For the text-containing cell, return its midpoint in [X, Y] coordinate format. 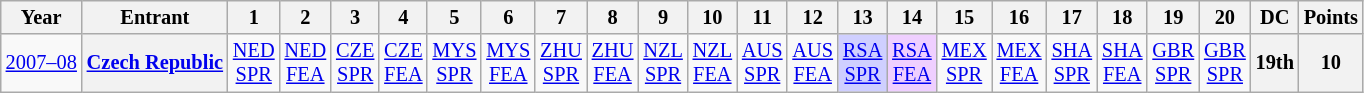
MEXFEA [1020, 63]
20 [1225, 17]
17 [1072, 17]
RSAFEA [912, 63]
16 [1020, 17]
12 [812, 17]
AUSFEA [812, 63]
1 [254, 17]
19 [1173, 17]
2007–08 [42, 63]
DC [1275, 17]
19th [1275, 63]
8 [613, 17]
NEDFEA [306, 63]
AUSSPR [762, 63]
MEXSPR [964, 63]
7 [561, 17]
9 [662, 17]
CZESPR [355, 63]
Points [1331, 17]
2 [306, 17]
11 [762, 17]
13 [862, 17]
NEDSPR [254, 63]
Entrant [155, 17]
SHASPR [1072, 63]
14 [912, 17]
Czech Republic [155, 63]
4 [403, 17]
MYSFEA [508, 63]
5 [454, 17]
MYSSPR [454, 63]
ZHUFEA [613, 63]
ZHUSPR [561, 63]
RSASPR [862, 63]
15 [964, 17]
CZEFEA [403, 63]
NZLFEA [712, 63]
NZLSPR [662, 63]
3 [355, 17]
6 [508, 17]
SHAFEA [1122, 63]
Year [42, 17]
18 [1122, 17]
